Capture the cell that displays the provided text and extract its [X, Y] central coordinate. 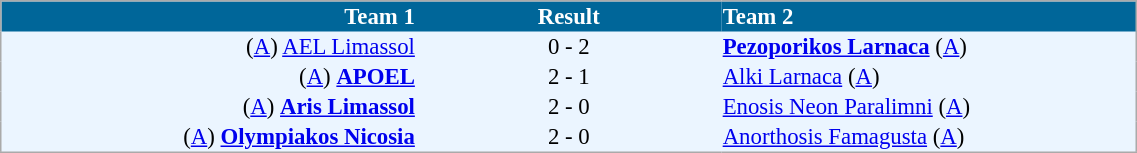
2 - 1 [568, 77]
Pezoporikos Larnaca (A) [929, 47]
(A) APOEL [209, 77]
Anorthosis Famagusta (A) [929, 137]
Team 2 [929, 16]
(A) Olympiakos Nicosia [209, 137]
Alki Larnaca (A) [929, 77]
0 - 2 [568, 47]
(A) Aris Limassol [209, 107]
Team 1 [209, 16]
(A) AEL Limassol [209, 47]
Result [568, 16]
Enosis Neon Paralimni (A) [929, 107]
